Extract the (X, Y) coordinate from the center of the cell holding the provided text.  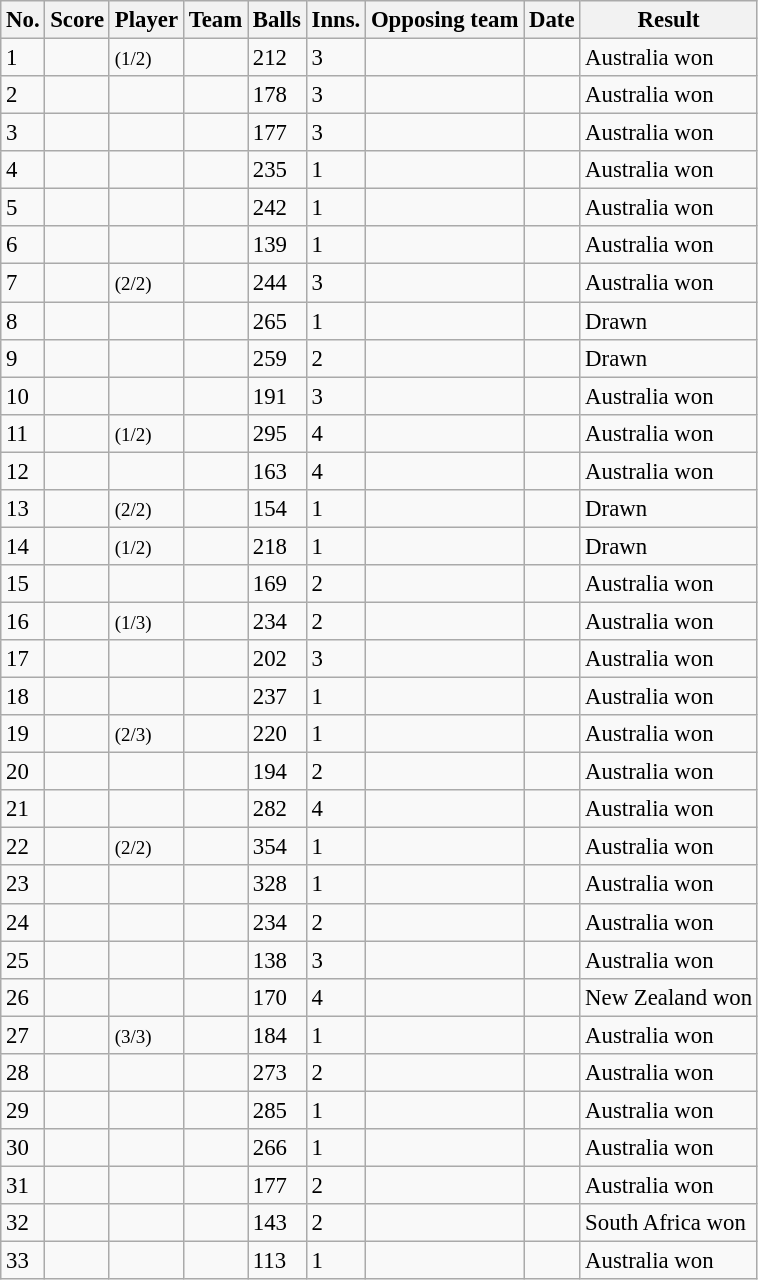
Result (669, 20)
23 (23, 885)
(2/3) (146, 734)
24 (23, 922)
266 (278, 1148)
Player (146, 20)
265 (278, 321)
Date (552, 20)
32 (23, 1223)
285 (278, 1110)
259 (278, 358)
191 (278, 396)
194 (278, 772)
7 (23, 283)
295 (278, 433)
242 (278, 208)
Balls (278, 20)
33 (23, 1261)
New Zealand won (669, 997)
29 (23, 1110)
139 (278, 245)
Score (78, 20)
30 (23, 1148)
15 (23, 584)
13 (23, 509)
328 (278, 885)
18 (23, 697)
No. (23, 20)
25 (23, 960)
282 (278, 809)
273 (278, 1073)
Opposing team (445, 20)
202 (278, 659)
26 (23, 997)
Inns. (336, 20)
5 (23, 208)
31 (23, 1185)
(3/3) (146, 1035)
28 (23, 1073)
235 (278, 170)
184 (278, 1035)
20 (23, 772)
212 (278, 58)
220 (278, 734)
244 (278, 283)
South Africa won (669, 1223)
21 (23, 809)
10 (23, 396)
218 (278, 546)
143 (278, 1223)
138 (278, 960)
170 (278, 997)
11 (23, 433)
8 (23, 321)
19 (23, 734)
27 (23, 1035)
17 (23, 659)
163 (278, 471)
6 (23, 245)
178 (278, 95)
22 (23, 847)
16 (23, 621)
113 (278, 1261)
154 (278, 509)
237 (278, 697)
14 (23, 546)
354 (278, 847)
12 (23, 471)
169 (278, 584)
Team (215, 20)
(1/3) (146, 621)
9 (23, 358)
